Capture the cell that displays the provided text and extract its [X, Y] central coordinate. 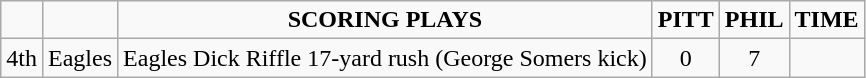
TIME [826, 20]
Eagles Dick Riffle 17-yard rush (George Somers kick) [386, 58]
SCORING PLAYS [386, 20]
PHIL [754, 20]
7 [754, 58]
0 [686, 58]
4th [22, 58]
PITT [686, 20]
Eagles [80, 58]
